For the text-containing cell, return its midpoint in [X, Y] coordinate format. 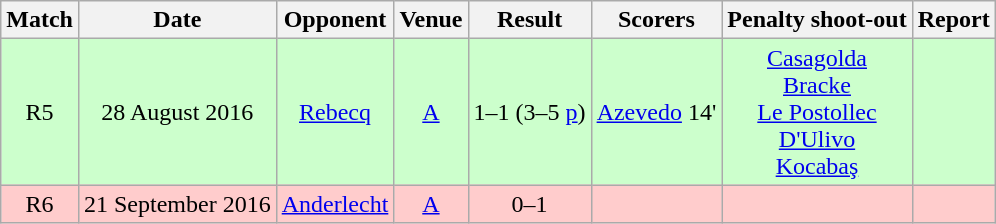
Match [40, 20]
Casagolda Bracke Le Postollec D'Ulivo Kocabaş [817, 112]
Rebecq [335, 112]
Anderlecht [335, 204]
Result [530, 20]
28 August 2016 [177, 112]
Venue [431, 20]
Scorers [656, 20]
R6 [40, 204]
R5 [40, 112]
0–1 [530, 204]
Azevedo 14' [656, 112]
Penalty shoot-out [817, 20]
1–1 (3–5 p) [530, 112]
Date [177, 20]
Report [954, 20]
21 September 2016 [177, 204]
Opponent [335, 20]
